Locate the cell with the specified text and output its (X, Y) center coordinate. 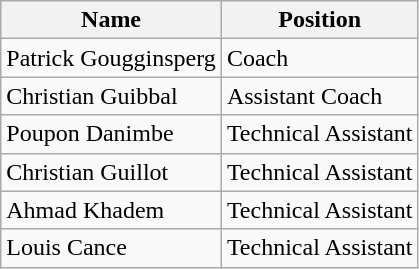
Assistant Coach (320, 96)
Christian Guibbal (112, 96)
Name (112, 20)
Ahmad Khadem (112, 210)
Position (320, 20)
Coach (320, 58)
Christian Guillot (112, 172)
Patrick Gougginsperg (112, 58)
Louis Cance (112, 248)
Poupon Danimbe (112, 134)
